Output the (X, Y) coordinate of the center of the cell containing the given text.  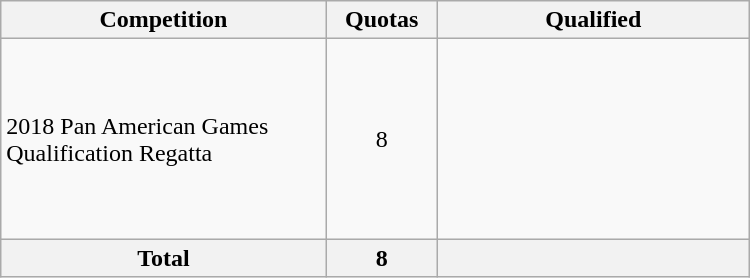
Total (164, 258)
Competition (164, 20)
Qualified (593, 20)
2018 Pan American Games Qualification Regatta (164, 139)
Quotas (382, 20)
